Provide the (X, Y) coordinate of the cell's center where the given text is located.  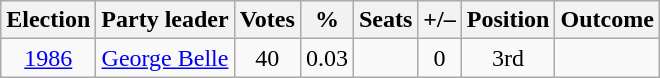
Position (508, 20)
Party leader (165, 20)
% (326, 20)
+/– (440, 20)
40 (267, 58)
Votes (267, 20)
0 (440, 58)
Seats (385, 20)
Outcome (607, 20)
George Belle (165, 58)
3rd (508, 58)
Election (48, 20)
0.03 (326, 58)
1986 (48, 58)
